Identify which cell holds the provided text, then report its [X, Y] central coordinate. 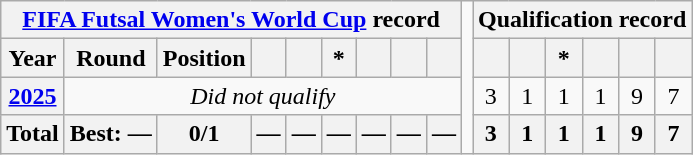
FIFA Futsal Women's World Cup record [232, 20]
Best: — [110, 134]
0/1 [204, 134]
Year [33, 58]
Qualification record [582, 20]
Total [33, 134]
Round [110, 58]
Position [204, 58]
Did not qualify [262, 96]
2025 [33, 96]
